From the cell containing the given text, extract its center point as (x, y) coordinate. 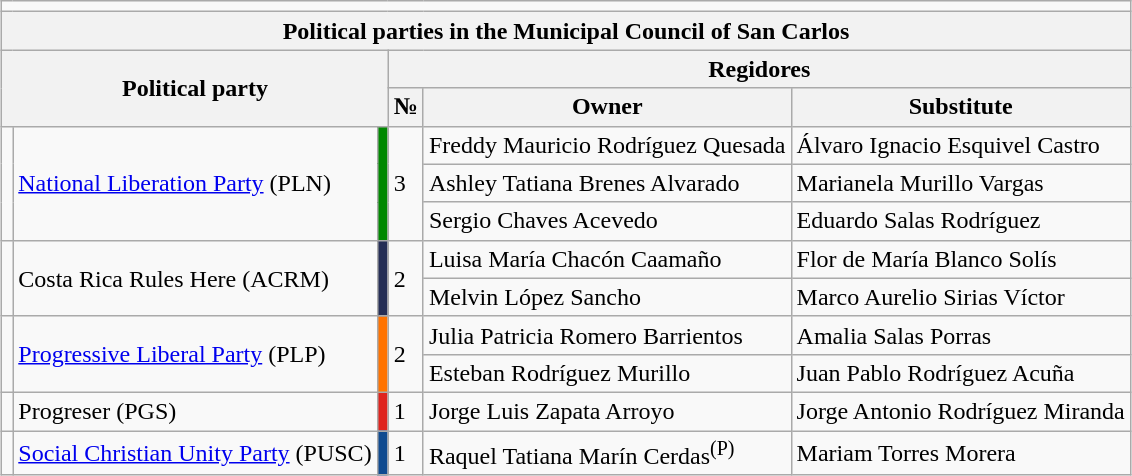
Jorge Antonio Rodríguez Miranda (960, 411)
Eduardo Salas Rodríguez (960, 221)
Political party (196, 88)
Juan Pablo Rodríguez Acuña (960, 373)
Progressive Liberal Party (PLP) (195, 354)
Costa Rica Rules Here (ACRM) (195, 278)
Ashley Tatiana Brenes Alvarado (607, 183)
Flor de María Blanco Solís (960, 259)
№ (406, 107)
Political parties in the Municipal Council of San Carlos (566, 31)
Freddy Mauricio Rodríguez Quesada (607, 145)
Álvaro Ignacio Esquivel Castro (960, 145)
3 (406, 183)
Marco Aurelio Sirias Víctor (960, 297)
Julia Patricia Romero Barrientos (607, 335)
Regidores (759, 69)
Mariam Torres Morera (960, 452)
Social Christian Unity Party (PUSC) (195, 452)
Marianela Murillo Vargas (960, 183)
Substitute (960, 107)
Owner (607, 107)
National Liberation Party (PLN) (195, 183)
Raquel Tatiana Marín Cerdas(P) (607, 452)
Esteban Rodríguez Murillo (607, 373)
Luisa María Chacón Caamaño (607, 259)
Jorge Luis Zapata Arroyo (607, 411)
Melvin López Sancho (607, 297)
Amalia Salas Porras (960, 335)
Progreser (PGS) (195, 411)
Sergio Chaves Acevedo (607, 221)
